From the cell containing the given text, extract its center point as (x, y) coordinate. 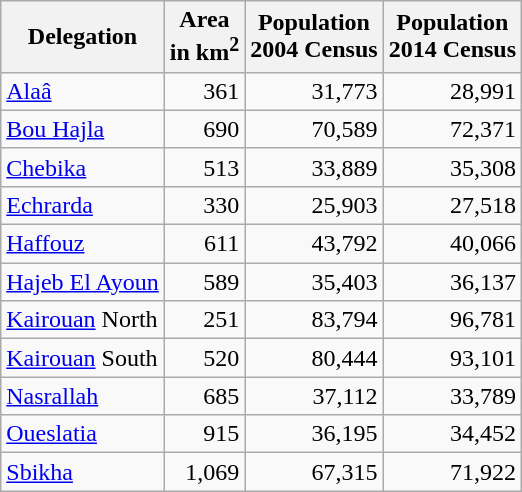
Chebika (83, 167)
685 (204, 396)
Alaâ (83, 91)
70,589 (314, 129)
589 (204, 282)
513 (204, 167)
Haffouz (83, 244)
Sbikha (83, 472)
35,403 (314, 282)
Oueslatia (83, 434)
31,773 (314, 91)
40,066 (452, 244)
93,101 (452, 358)
33,789 (452, 396)
83,794 (314, 320)
611 (204, 244)
Kairouan South (83, 358)
Delegation (83, 37)
Nasrallah (83, 396)
Kairouan North (83, 320)
Population 2014 Census (452, 37)
33,889 (314, 167)
36,195 (314, 434)
35,308 (452, 167)
36,137 (452, 282)
71,922 (452, 472)
915 (204, 434)
43,792 (314, 244)
96,781 (452, 320)
34,452 (452, 434)
Area in km2 (204, 37)
37,112 (314, 396)
28,991 (452, 91)
Hajeb El Ayoun (83, 282)
80,444 (314, 358)
Population 2004 Census (314, 37)
72,371 (452, 129)
27,518 (452, 205)
251 (204, 320)
520 (204, 358)
690 (204, 129)
25,903 (314, 205)
1,069 (204, 472)
67,315 (314, 472)
330 (204, 205)
361 (204, 91)
Echrarda (83, 205)
Bou Hajla (83, 129)
